Identify which cell holds the provided text, then report its [X, Y] central coordinate. 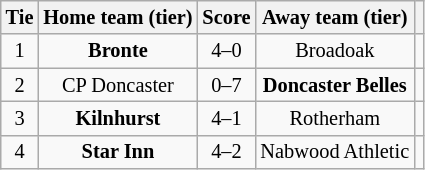
1 [20, 51]
2 [20, 85]
4–1 [226, 118]
Doncaster Belles [334, 85]
4–2 [226, 152]
4 [20, 152]
Broadoak [334, 51]
Score [226, 17]
Rotherham [334, 118]
Nabwood Athletic [334, 152]
Star Inn [118, 152]
Tie [20, 17]
4–0 [226, 51]
Home team (tier) [118, 17]
Kilnhurst [118, 118]
CP Doncaster [118, 85]
3 [20, 118]
0–7 [226, 85]
Away team (tier) [334, 17]
Bronte [118, 51]
